Locate the cell with the specified text and output its [x, y] center coordinate. 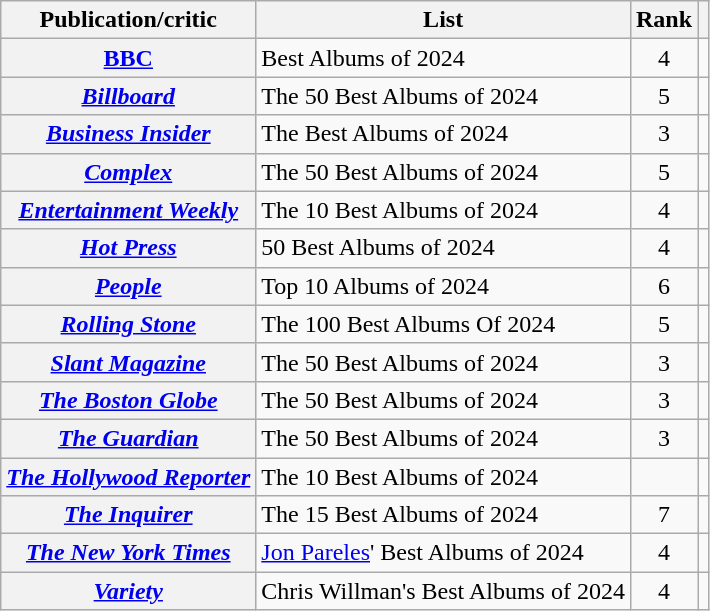
People [128, 286]
Billboard [128, 96]
The Best Albums of 2024 [444, 134]
The New York Times [128, 553]
Business Insider [128, 134]
Variety [128, 591]
The 15 Best Albums of 2024 [444, 515]
Entertainment Weekly [128, 210]
Jon Pareles' Best Albums of 2024 [444, 553]
6 [664, 286]
List [444, 20]
Rolling Stone [128, 324]
Best Albums of 2024 [444, 58]
Complex [128, 172]
The Boston Globe [128, 400]
The Guardian [128, 438]
The Inquirer [128, 515]
The 100 Best Albums Of 2024 [444, 324]
Hot Press [128, 248]
Chris Willman's Best Albums of 2024 [444, 591]
Top 10 Albums of 2024 [444, 286]
BBC [128, 58]
The Hollywood Reporter [128, 477]
50 Best Albums of 2024 [444, 248]
7 [664, 515]
Publication/critic [128, 20]
Rank [664, 20]
Slant Magazine [128, 362]
